Locate the cell with the specified text and output its (x, y) center coordinate. 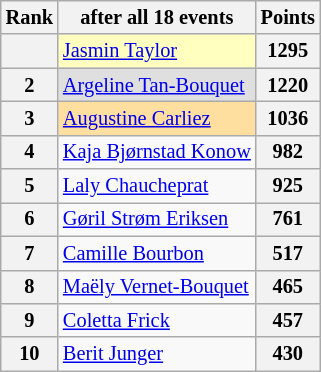
8 (30, 287)
9 (30, 320)
457 (288, 320)
7 (30, 253)
Berit Junger (157, 354)
1220 (288, 85)
Gøril Strøm Eriksen (157, 219)
Rank (30, 17)
1295 (288, 51)
6 (30, 219)
Camille Bourbon (157, 253)
3 (30, 118)
after all 18 events (157, 17)
1036 (288, 118)
465 (288, 287)
982 (288, 152)
2 (30, 85)
Coletta Frick (157, 320)
925 (288, 186)
Augustine Carliez (157, 118)
Jasmin Taylor (157, 51)
761 (288, 219)
Laly Chaucheprat (157, 186)
5 (30, 186)
Points (288, 17)
Argeline Tan-Bouquet (157, 85)
Kaja Bjørnstad Konow (157, 152)
430 (288, 354)
517 (288, 253)
10 (30, 354)
4 (30, 152)
Maëly Vernet-Bouquet (157, 287)
